Find where the given text appears and provide that cell's center as [X, Y] coordinate. 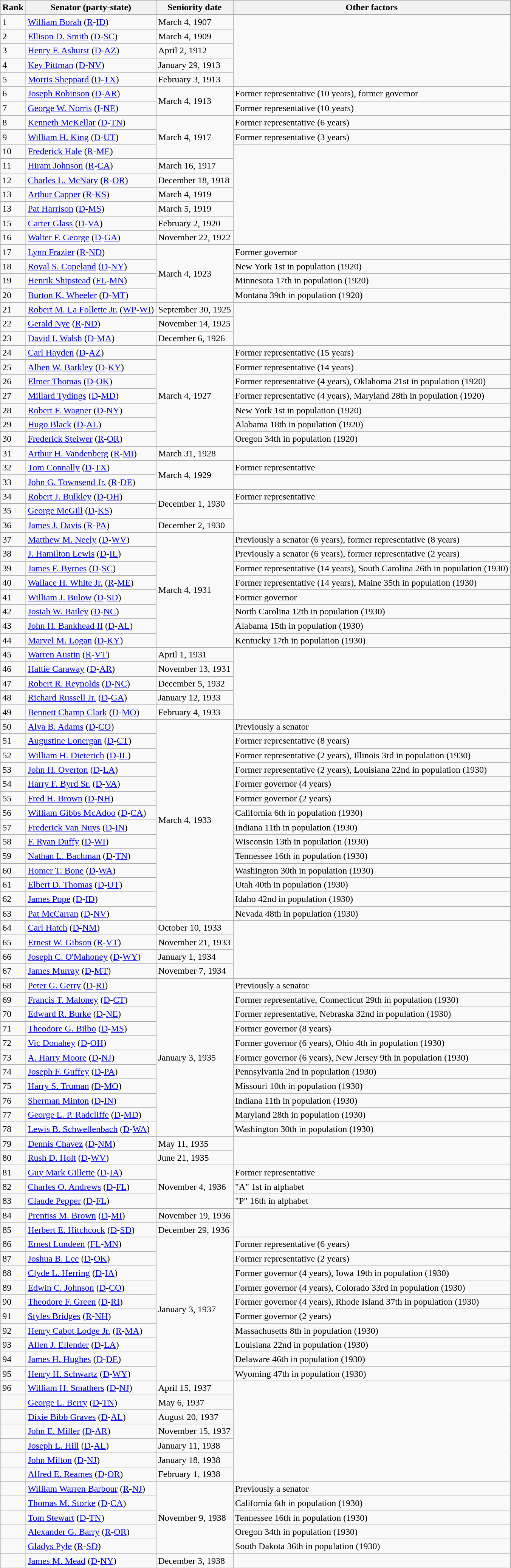
December 2, 1930 [195, 525]
March 16, 1917 [195, 165]
James Pope (D-ID) [91, 899]
Wyoming 47th in population (1930) [372, 1374]
November 7, 1934 [195, 971]
Josiah W. Bailey (D-NC) [91, 611]
Oregon 34th in population (1930) [372, 1532]
William H. Smathers (D-NJ) [91, 1388]
"P" 16th in alphabet [372, 1201]
59 [13, 856]
Elmer Thomas (D-OK) [91, 381]
Minnesota 17th in population (1920) [372, 281]
48 [13, 698]
37 [13, 540]
18 [13, 266]
South Dakota 36th in population (1930) [372, 1546]
March 4, 1913 [195, 101]
March 31, 1928 [195, 453]
54 [13, 784]
Former governor (4 years), Colorado 33rd in population (1930) [372, 1287]
Alabama 18th in population (1920) [372, 425]
Nathan L. Bachman (D-TN) [91, 856]
Pat Harrison (D-MS) [91, 209]
Former governor (4 years), Rhode Island 37th in population (1930) [372, 1302]
Walter F. George (D-GA) [91, 238]
3 [13, 51]
John E. Miller (D-AR) [91, 1431]
Robert R. Reynolds (D-NC) [91, 683]
25 [13, 367]
Maryland 28th in population (1930) [372, 1115]
32 [13, 468]
Henry Cabot Lodge Jr. (R-MA) [91, 1330]
Alben W. Barkley (D-KY) [91, 367]
Guy Mark Gillette (D-IA) [91, 1172]
64 [13, 928]
December 29, 1936 [195, 1230]
51 [13, 741]
72 [13, 1043]
Richard Russell Jr. (D-GA) [91, 698]
9 [13, 137]
41 [13, 597]
Joseph Robinson (D-AR) [91, 94]
31 [13, 453]
Carl Hayden (D-AZ) [91, 353]
James H. Hughes (D-DE) [91, 1359]
February 2, 1920 [195, 223]
Former representative (4 years), Maryland 28th in population (1920) [372, 396]
Francis T. Maloney (D-CT) [91, 1000]
Alexander G. Barry (R-OR) [91, 1532]
March 4, 1929 [195, 475]
November 13, 1931 [195, 669]
Former representative (14 years), South Carolina 26th in population (1930) [372, 568]
28 [13, 410]
Key Pittman (D-NV) [91, 65]
Ernest W. Gibson (R-VT) [91, 942]
Former governor (4 years) [372, 784]
67 [13, 971]
Pennsylvania 2nd in population (1930) [372, 1072]
Harry S. Truman (D-MO) [91, 1086]
February 3, 1913 [195, 79]
Carl Hatch (D-NM) [91, 928]
80 [13, 1158]
January 11, 1938 [195, 1446]
35 [13, 511]
19 [13, 281]
Missouri 10th in population (1930) [372, 1086]
94 [13, 1359]
30 [13, 439]
91 [13, 1316]
William Warren Barbour (R-NJ) [91, 1489]
5 [13, 79]
Millard Tydings (D-MD) [91, 396]
47 [13, 683]
88 [13, 1273]
November 14, 1925 [195, 324]
March 4, 1919 [195, 195]
Morris Sheppard (D-TX) [91, 79]
"A" 1st in alphabet [372, 1187]
November 4, 1936 [195, 1187]
January 29, 1913 [195, 65]
Herbert E. Hitchcock (D-SD) [91, 1230]
Idaho 42nd in population (1930) [372, 899]
78 [13, 1129]
58 [13, 841]
December 3, 1938 [195, 1561]
Henrik Shipstead (FL-MN) [91, 281]
Seniority date [195, 8]
Former governor (8 years) [372, 1028]
Hugo Black (D-AL) [91, 425]
Former representative, Connecticut 29th in population (1930) [372, 1000]
North Carolina 12th in population (1930) [372, 611]
84 [13, 1215]
James J. Davis (R-PA) [91, 525]
1 [13, 22]
77 [13, 1115]
Frederick Van Nuys (D-IN) [91, 827]
Wallace H. White Jr. (R-ME) [91, 583]
George L. P. Radcliffe (D-MD) [91, 1115]
6 [13, 94]
Bennett Champ Clark (D-MO) [91, 712]
Former governor (6 years), New Jersey 9th in population (1930) [372, 1057]
Utah 40th in population (1930) [372, 885]
39 [13, 568]
George McGill (D-KS) [91, 511]
79 [13, 1144]
Alva B. Adams (D-CO) [91, 727]
May 11, 1935 [195, 1144]
Former governor (6 years), Ohio 4th in population (1930) [372, 1043]
August 20, 1937 [195, 1417]
69 [13, 1000]
Hiram Johnson (R-CA) [91, 165]
Alfred E. Reames (D-OR) [91, 1474]
Homer T. Bone (D-WA) [91, 870]
50 [13, 727]
Robert M. La Follette Jr. (WP-WI) [91, 309]
Hattie Caraway (D-AR) [91, 669]
17 [13, 252]
21 [13, 309]
53 [13, 770]
10 [13, 151]
87 [13, 1259]
83 [13, 1201]
95 [13, 1374]
Ernest Lundeen (FL-MN) [91, 1244]
December 18, 1918 [195, 180]
Frederick Hale (R-ME) [91, 151]
Dixie Bibb Graves (D-AL) [91, 1417]
15 [13, 223]
April 15, 1937 [195, 1388]
75 [13, 1086]
Massachusetts 8th in population (1930) [372, 1330]
49 [13, 712]
John H. Bankhead II (D-AL) [91, 626]
74 [13, 1072]
Sherman Minton (D-IN) [91, 1101]
A. Harry Moore (D-NJ) [91, 1057]
John H. Overton (D-LA) [91, 770]
Oregon 34th in population (1920) [372, 439]
Former representative, Nebraska 32nd in population (1930) [372, 1014]
Former representative (2 years) [372, 1259]
Styles Bridges (R-NH) [91, 1316]
45 [13, 655]
65 [13, 942]
November 15, 1937 [195, 1431]
90 [13, 1302]
March 4, 1917 [195, 137]
Gerald Nye (R-ND) [91, 324]
Lynn Frazier (R-ND) [91, 252]
November 9, 1938 [195, 1517]
William Borah (R-ID) [91, 22]
January 18, 1938 [195, 1460]
Lewis B. Schwellenbach (D-WA) [91, 1129]
Marvel M. Logan (D-KY) [91, 640]
Senator (party-state) [91, 8]
James Murray (D-MT) [91, 971]
Rank [13, 8]
Vic Donahey (D-OH) [91, 1043]
Former representative (8 years) [372, 741]
Matthew M. Neely (D-WV) [91, 540]
Nevada 48th in population (1930) [372, 914]
20 [13, 295]
Ellison D. Smith (D-SC) [91, 36]
Augustine Lonergan (D-CT) [91, 741]
November 19, 1936 [195, 1215]
Robert J. Bulkley (D-OH) [91, 496]
James M. Mead (D-NY) [91, 1561]
Charles L. McNary (R-OR) [91, 180]
Joshua B. Lee (D-OK) [91, 1259]
8 [13, 122]
Alabama 15th in population (1930) [372, 626]
April 2, 1912 [195, 51]
September 30, 1925 [195, 309]
March 4, 1931 [195, 590]
Pat McCarran (D-NV) [91, 914]
23 [13, 338]
Burton K. Wheeler (D-MT) [91, 295]
December 5, 1932 [195, 683]
Thomas M. Storke (D-CA) [91, 1503]
26 [13, 381]
Royal S. Copeland (D-NY) [91, 266]
George L. Berry (D-TN) [91, 1403]
William J. Bulow (D-SD) [91, 597]
38 [13, 554]
Former representative (2 years), Louisiana 22nd in population (1930) [372, 770]
7 [13, 108]
Fred H. Brown (D-NH) [91, 798]
William Gibbs McAdoo (D-CA) [91, 813]
57 [13, 827]
Kenneth McKellar (D-TN) [91, 122]
Warren Austin (R-VT) [91, 655]
33 [13, 482]
Previously a senator (6 years), former representative (2 years) [372, 554]
Arthur H. Vandenberg (R-MI) [91, 453]
Henry F. Ashurst (D-AZ) [91, 51]
81 [13, 1172]
March 4, 1909 [195, 36]
42 [13, 611]
March 4, 1927 [195, 396]
Clyde L. Herring (D-IA) [91, 1273]
Other factors [372, 8]
66 [13, 957]
Elbert D. Thomas (D-UT) [91, 885]
F. Ryan Duffy (D-WI) [91, 841]
Dennis Chavez (D-NM) [91, 1144]
Former representative (4 years), Oklahoma 21st in population (1920) [372, 381]
November 22, 1922 [195, 238]
Arthur Capper (R-KS) [91, 195]
John Milton (D-NJ) [91, 1460]
56 [13, 813]
December 1, 1930 [195, 504]
22 [13, 324]
January 1, 1934 [195, 957]
2 [13, 36]
76 [13, 1101]
89 [13, 1287]
February 1, 1938 [195, 1474]
George W. Norris (I-NE) [91, 108]
60 [13, 870]
Allen J. Ellender (D-LA) [91, 1345]
4 [13, 65]
Former representative (14 years) [372, 367]
86 [13, 1244]
Joseph F. Guffey (D-PA) [91, 1072]
April 1, 1931 [195, 655]
January 3, 1937 [195, 1309]
Harry F. Byrd Sr. (D-VA) [91, 784]
73 [13, 1057]
Louisiana 22nd in population (1930) [372, 1345]
Former representative (2 years), Illinois 3rd in population (1930) [372, 755]
March 4, 1933 [195, 820]
71 [13, 1028]
92 [13, 1330]
Robert F. Wagner (D-NY) [91, 410]
12 [13, 180]
Wisconsin 13th in population (1930) [372, 841]
October 10, 1933 [195, 928]
93 [13, 1345]
January 12, 1933 [195, 698]
85 [13, 1230]
Edward R. Burke (D-NE) [91, 1014]
Previously a senator (6 years), former representative (8 years) [372, 540]
61 [13, 885]
34 [13, 496]
James F. Byrnes (D-SC) [91, 568]
Former governor (4 years), Iowa 19th in population (1930) [372, 1273]
Theodore F. Green (D-RI) [91, 1302]
70 [13, 1014]
44 [13, 640]
40 [13, 583]
June 21, 1935 [195, 1158]
Kentucky 17th in population (1930) [372, 640]
Delaware 46th in population (1930) [372, 1359]
Charles O. Andrews (D-FL) [91, 1187]
Henry H. Schwartz (D-WY) [91, 1374]
Former representative (15 years) [372, 353]
Edwin C. Johnson (D-CO) [91, 1287]
March 4, 1923 [195, 274]
February 4, 1933 [195, 712]
March 5, 1919 [195, 209]
Claude Pepper (D-FL) [91, 1201]
16 [13, 238]
Carter Glass (D-VA) [91, 223]
Gladys Pyle (R-SD) [91, 1546]
December 6, 1926 [195, 338]
David I. Walsh (D-MA) [91, 338]
82 [13, 1187]
Prentiss M. Brown (D-MI) [91, 1215]
March 4, 1907 [195, 22]
William H. Dieterich (D-IL) [91, 755]
29 [13, 425]
62 [13, 899]
52 [13, 755]
J. Hamilton Lewis (D-IL) [91, 554]
24 [13, 353]
John G. Townsend Jr. (R-DE) [91, 482]
Tom Stewart (D-TN) [91, 1517]
Former representative (14 years), Maine 35th in population (1930) [372, 583]
Montana 39th in population (1920) [372, 295]
Rush D. Holt (D-WV) [91, 1158]
43 [13, 626]
46 [13, 669]
Theodore G. Bilbo (D-MS) [91, 1028]
May 6, 1937 [195, 1403]
Former representative (3 years) [372, 137]
January 3, 1935 [195, 1057]
68 [13, 985]
96 [13, 1388]
Former representative (10 years) [372, 108]
William H. King (D-UT) [91, 137]
11 [13, 165]
Peter G. Gerry (D-RI) [91, 985]
Frederick Steiwer (R-OR) [91, 439]
November 21, 1933 [195, 942]
27 [13, 396]
Tom Connally (D-TX) [91, 468]
Joseph L. Hill (D-AL) [91, 1446]
36 [13, 525]
Joseph C. O'Mahoney (D-WY) [91, 957]
55 [13, 798]
63 [13, 914]
Former representative (10 years), former governor [372, 94]
